Locate the cell with the specified text and output its (x, y) center coordinate. 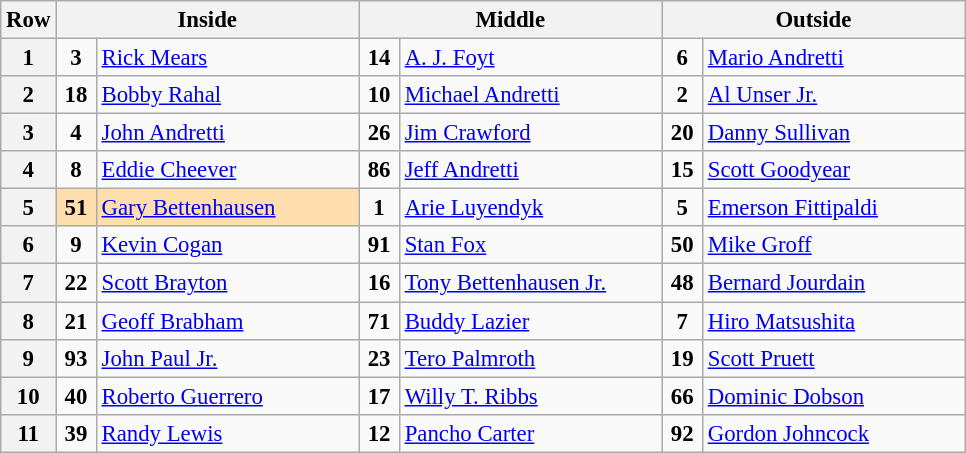
Bernard Jourdain (833, 283)
Michael Andretti (530, 95)
Kevin Cogan (227, 245)
Danny Sullivan (833, 133)
17 (380, 396)
Arie Luyendyk (530, 208)
Gary Bettenhausen (227, 208)
Al Unser Jr. (833, 95)
Hiro Matsushita (833, 321)
22 (76, 283)
Tony Bettenhausen Jr. (530, 283)
Scott Goodyear (833, 170)
91 (380, 245)
92 (682, 433)
23 (380, 358)
14 (380, 58)
Inside (208, 20)
71 (380, 321)
Scott Pruett (833, 358)
Emerson Fittipaldi (833, 208)
Bobby Rahal (227, 95)
Jim Crawford (530, 133)
18 (76, 95)
16 (380, 283)
John Paul Jr. (227, 358)
John Andretti (227, 133)
26 (380, 133)
86 (380, 170)
51 (76, 208)
48 (682, 283)
Randy Lewis (227, 433)
20 (682, 133)
Rick Mears (227, 58)
Dominic Dobson (833, 396)
Roberto Guerrero (227, 396)
Buddy Lazier (530, 321)
21 (76, 321)
Eddie Cheever (227, 170)
Middle (510, 20)
Pancho Carter (530, 433)
40 (76, 396)
Mario Andretti (833, 58)
Mike Groff (833, 245)
Row (28, 20)
A. J. Foyt (530, 58)
Jeff Andretti (530, 170)
50 (682, 245)
66 (682, 396)
39 (76, 433)
Tero Palmroth (530, 358)
Scott Brayton (227, 283)
Geoff Brabham (227, 321)
11 (28, 433)
Gordon Johncock (833, 433)
Willy T. Ribbs (530, 396)
12 (380, 433)
93 (76, 358)
Outside (814, 20)
19 (682, 358)
15 (682, 170)
Stan Fox (530, 245)
